Pinpoint the cell where the given text exists, returning its [X, Y] midpoint coordinate. 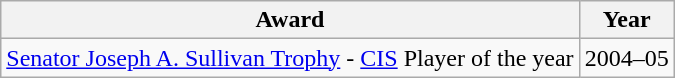
Year [626, 20]
2004–05 [626, 58]
Senator Joseph A. Sullivan Trophy - CIS Player of the year [290, 58]
Award [290, 20]
